Locate the cell with the specified text and output its [x, y] center coordinate. 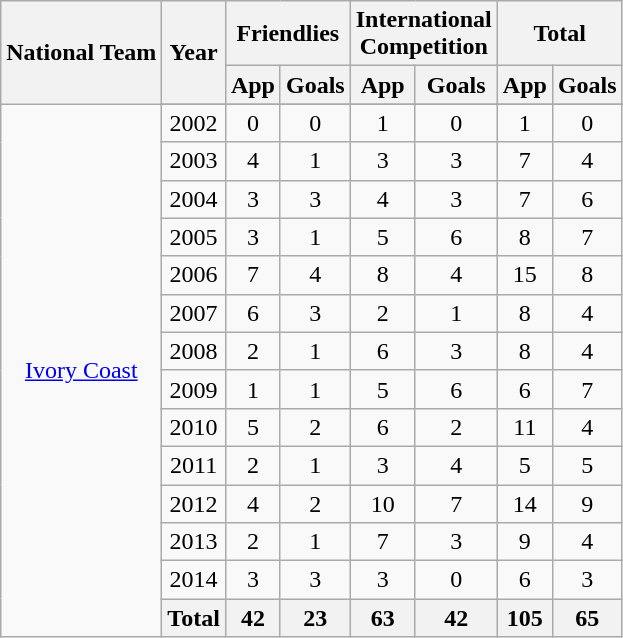
15 [524, 275]
National Team [82, 52]
11 [524, 427]
2003 [194, 161]
Friendlies [288, 34]
InternationalCompetition [424, 34]
2014 [194, 580]
2008 [194, 351]
2004 [194, 199]
2010 [194, 427]
65 [587, 618]
2012 [194, 503]
63 [382, 618]
2011 [194, 465]
2013 [194, 542]
2007 [194, 313]
10 [382, 503]
23 [315, 618]
Year [194, 52]
2009 [194, 389]
2002 [194, 123]
2006 [194, 275]
Ivory Coast [82, 370]
2005 [194, 237]
105 [524, 618]
14 [524, 503]
